From the cell containing the given text, extract its center point as [x, y] coordinate. 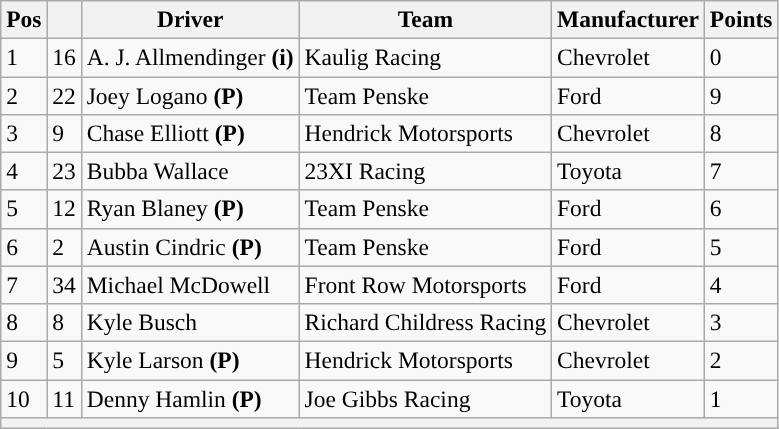
Kaulig Racing [425, 57]
Kyle Larson (P) [190, 360]
10 [24, 398]
Austin Cindric (P) [190, 247]
Kyle Busch [190, 322]
Driver [190, 19]
Team [425, 19]
22 [64, 95]
Denny Hamlin (P) [190, 398]
12 [64, 209]
Chase Elliott (P) [190, 133]
16 [64, 57]
Points [741, 19]
Richard Childress Racing [425, 322]
Bubba Wallace [190, 171]
23 [64, 171]
Joe Gibbs Racing [425, 398]
A. J. Allmendinger (i) [190, 57]
Joey Logano (P) [190, 95]
Pos [24, 19]
Ryan Blaney (P) [190, 209]
Michael McDowell [190, 285]
Front Row Motorsports [425, 285]
34 [64, 285]
Manufacturer [628, 19]
11 [64, 398]
23XI Racing [425, 171]
0 [741, 57]
